Capture the cell that displays the provided text and extract its (X, Y) central coordinate. 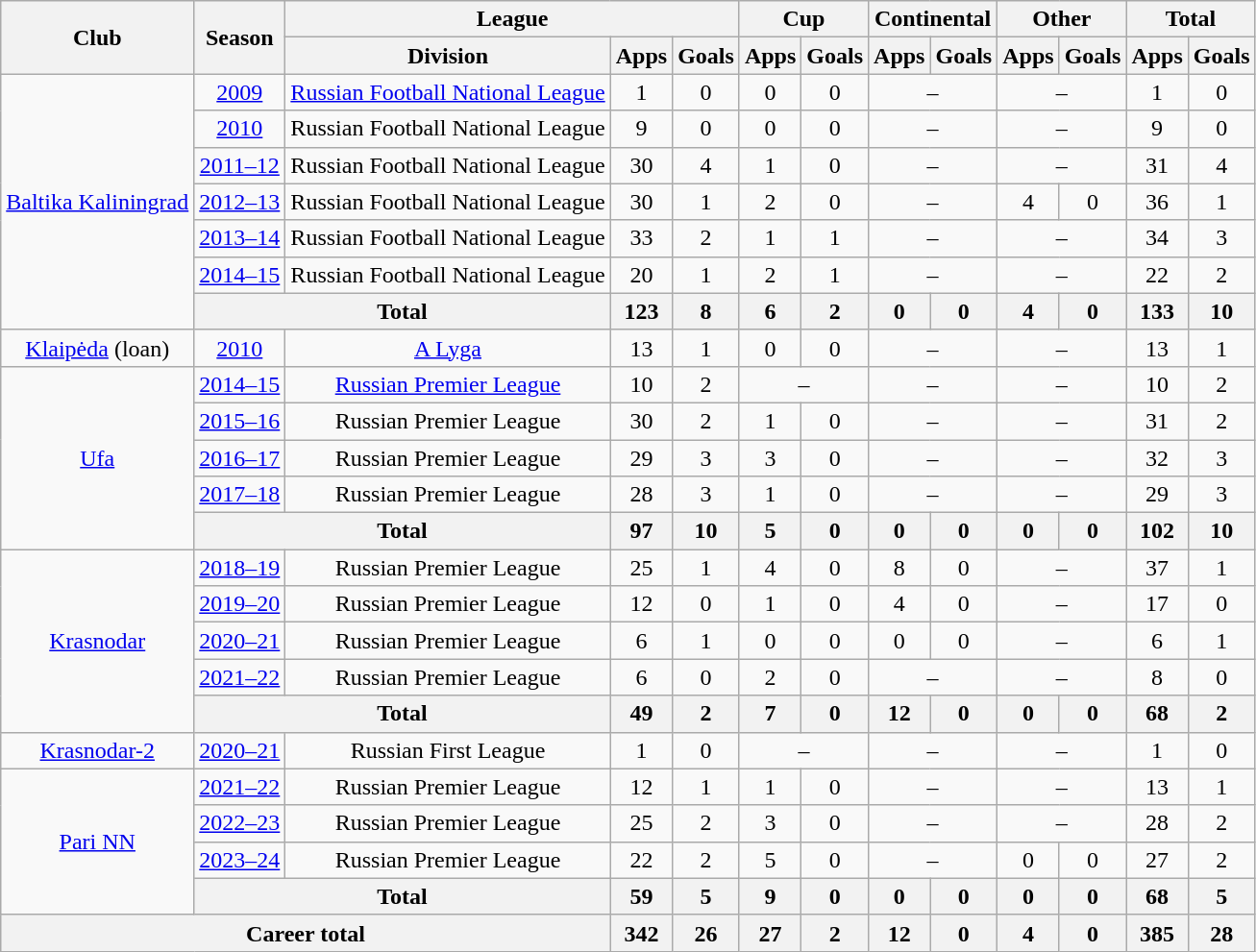
Ufa (98, 457)
Career total (306, 933)
133 (1157, 311)
342 (641, 933)
34 (1157, 238)
Other (1062, 19)
Baltika Kaliningrad (98, 202)
League (513, 19)
Krasnodar (98, 641)
Season (240, 37)
385 (1157, 933)
32 (1157, 458)
Division (448, 56)
Cup (803, 19)
2017–18 (240, 495)
2018–19 (240, 568)
123 (641, 311)
Pari NN (98, 842)
Continental (933, 19)
49 (641, 714)
Russian First League (448, 750)
2023–24 (240, 860)
2011–12 (240, 165)
26 (706, 933)
A Lyga (448, 348)
Krasnodar-2 (98, 750)
59 (641, 896)
36 (1157, 202)
102 (1157, 531)
2013–14 (240, 238)
2019–20 (240, 604)
97 (641, 531)
Club (98, 37)
Klaipėda (loan) (98, 348)
17 (1157, 604)
33 (641, 238)
20 (641, 275)
2012–13 (240, 202)
7 (770, 714)
2016–17 (240, 458)
37 (1157, 568)
2022–23 (240, 823)
2015–16 (240, 421)
2009 (240, 92)
